Extract the (x, y) coordinate from the center of the cell holding the provided text.  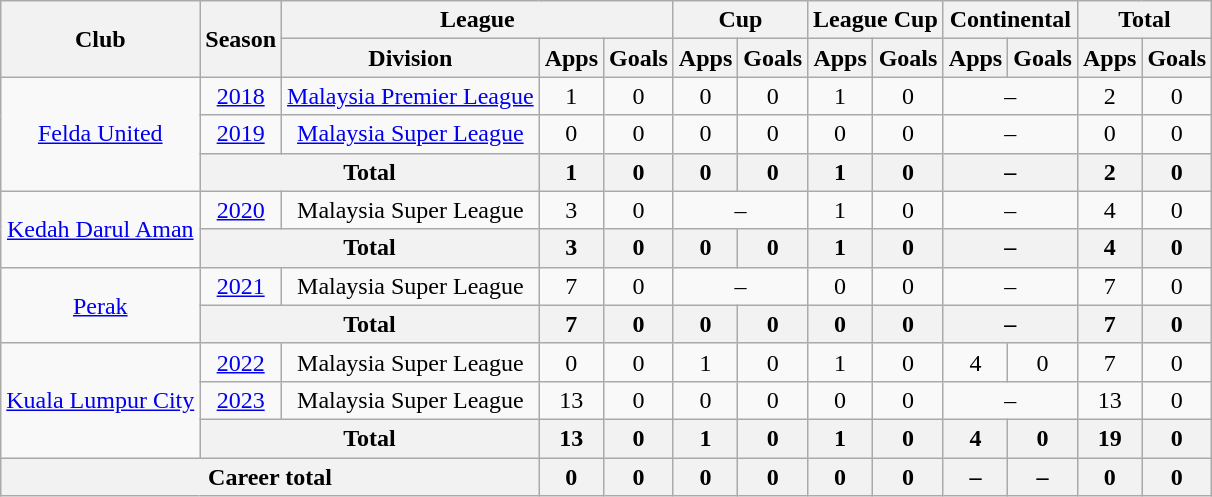
League (478, 20)
19 (1109, 438)
Cup (740, 20)
Season (241, 39)
Kuala Lumpur City (100, 400)
Malaysia Premier League (411, 96)
League Cup (876, 20)
2018 (241, 96)
2019 (241, 134)
2022 (241, 362)
2020 (241, 210)
Career total (270, 477)
Felda United (100, 134)
2023 (241, 400)
Club (100, 39)
2021 (241, 286)
Division (411, 58)
Perak (100, 305)
Kedah Darul Aman (100, 229)
Continental (1010, 20)
